Search for the cell housing the specified text and yield its [X, Y] center coordinate. 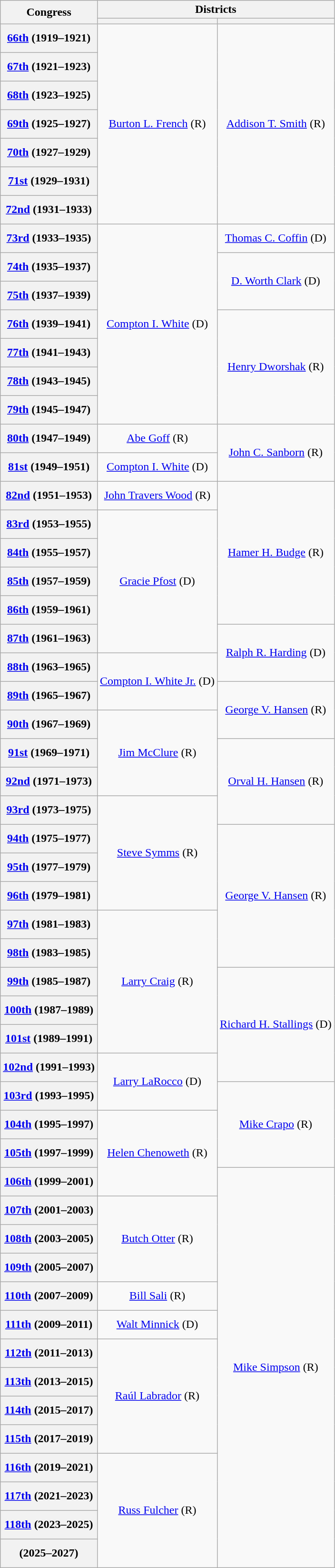
68th (1923–1925) [49, 95]
72nd (1931–1933) [49, 210]
100th (1987–1989) [49, 1010]
Russ Fulcher (R) [157, 1510]
(2025–2027) [49, 1553]
92nd (1971–1973) [49, 781]
Ralph R. Harding (D) [276, 653]
86th (1959–1961) [49, 610]
67th (1921–1923) [49, 67]
78th (1943–1945) [49, 381]
102nd (1991–1993) [49, 1067]
80th (1947–1949) [49, 438]
109th (2005–2007) [49, 1267]
76th (1939–1941) [49, 324]
79th (1945–1947) [49, 410]
101st (1989–1991) [49, 1039]
83rd (1953–1955) [49, 524]
85th (1957–1959) [49, 581]
Bill Sali (R) [157, 1296]
Districts [216, 10]
Richard H. Stallings (D) [276, 1024]
96th (1979–1981) [49, 896]
108th (2003–2005) [49, 1239]
D. Worth Clark (D) [276, 281]
90th (1967–1969) [49, 724]
71st (1929–1931) [49, 181]
103rd (1993–1995) [49, 1096]
105th (1997–1999) [49, 1153]
81st (1949–1951) [49, 467]
Steve Symms (R) [157, 853]
113th (2013–2015) [49, 1382]
117th (2021–2023) [49, 1496]
118th (2023–2025) [49, 1525]
116th (2019–2021) [49, 1467]
106th (1999–2001) [49, 1182]
Thomas C. Coffin (D) [276, 238]
Henry Dworshak (R) [276, 367]
73rd (1933–1935) [49, 238]
Addison T. Smith (R) [276, 124]
Raúl Labrador (R) [157, 1396]
Orval H. Hansen (R) [276, 781]
87th (1961–1963) [49, 638]
89th (1965–1967) [49, 696]
99th (1985–1987) [49, 981]
74th (1935–1937) [49, 267]
Mike Crapo (R) [276, 1124]
66th (1919–1921) [49, 38]
82nd (1951–1953) [49, 496]
75th (1937–1939) [49, 295]
107th (2001–2003) [49, 1210]
John Travers Wood (R) [157, 496]
94th (1975–1977) [49, 839]
91st (1969–1971) [49, 753]
88th (1963–1965) [49, 667]
69th (1925–1927) [49, 124]
Jim McClure (R) [157, 753]
Gracie Pfost (D) [157, 581]
Larry LaRocco (D) [157, 1082]
95th (1977–1979) [49, 867]
93rd (1973–1975) [49, 810]
Helen Chenoweth (R) [157, 1153]
115th (2017–2019) [49, 1439]
Mike Simpson (R) [276, 1367]
Larry Craig (R) [157, 981]
77th (1941–1943) [49, 353]
John C. Sanborn (R) [276, 453]
Congress [49, 12]
Butch Otter (R) [157, 1239]
70th (1927–1929) [49, 152]
112th (2011–2013) [49, 1353]
Abe Goff (R) [157, 438]
Compton I. White Jr. (D) [157, 681]
84th (1955–1957) [49, 553]
104th (1995–1997) [49, 1124]
Walt Minnick (D) [157, 1325]
97th (1981–1983) [49, 924]
Hamer H. Budge (R) [276, 553]
114th (2015–2017) [49, 1410]
98th (1983–1985) [49, 953]
110th (2007–2009) [49, 1296]
111th (2009–2011) [49, 1325]
Burton L. French (R) [157, 124]
